For the text-containing cell, return its midpoint in (x, y) coordinate format. 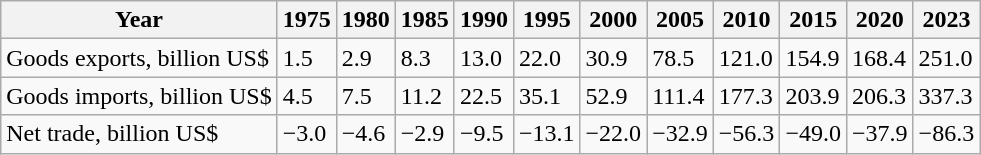
−86.3 (946, 134)
154.9 (814, 58)
22.5 (484, 96)
203.9 (814, 96)
2020 (880, 20)
−9.5 (484, 134)
2000 (614, 20)
111.4 (680, 96)
177.3 (746, 96)
−3.0 (306, 134)
−22.0 (614, 134)
1985 (424, 20)
2005 (680, 20)
1.5 (306, 58)
Goods imports, billion US$ (139, 96)
121.0 (746, 58)
Goods exports, billion US$ (139, 58)
78.5 (680, 58)
2010 (746, 20)
4.5 (306, 96)
−32.9 (680, 134)
−49.0 (814, 134)
206.3 (880, 96)
Net trade, billion US$ (139, 134)
1975 (306, 20)
168.4 (880, 58)
2.9 (366, 58)
Year (139, 20)
−37.9 (880, 134)
2023 (946, 20)
2015 (814, 20)
22.0 (546, 58)
13.0 (484, 58)
11.2 (424, 96)
52.9 (614, 96)
1980 (366, 20)
1990 (484, 20)
251.0 (946, 58)
−4.6 (366, 134)
−56.3 (746, 134)
7.5 (366, 96)
−2.9 (424, 134)
35.1 (546, 96)
−13.1 (546, 134)
1995 (546, 20)
337.3 (946, 96)
30.9 (614, 58)
8.3 (424, 58)
